Return the (X, Y) coordinate for the center point of the cell that contains the specified text.  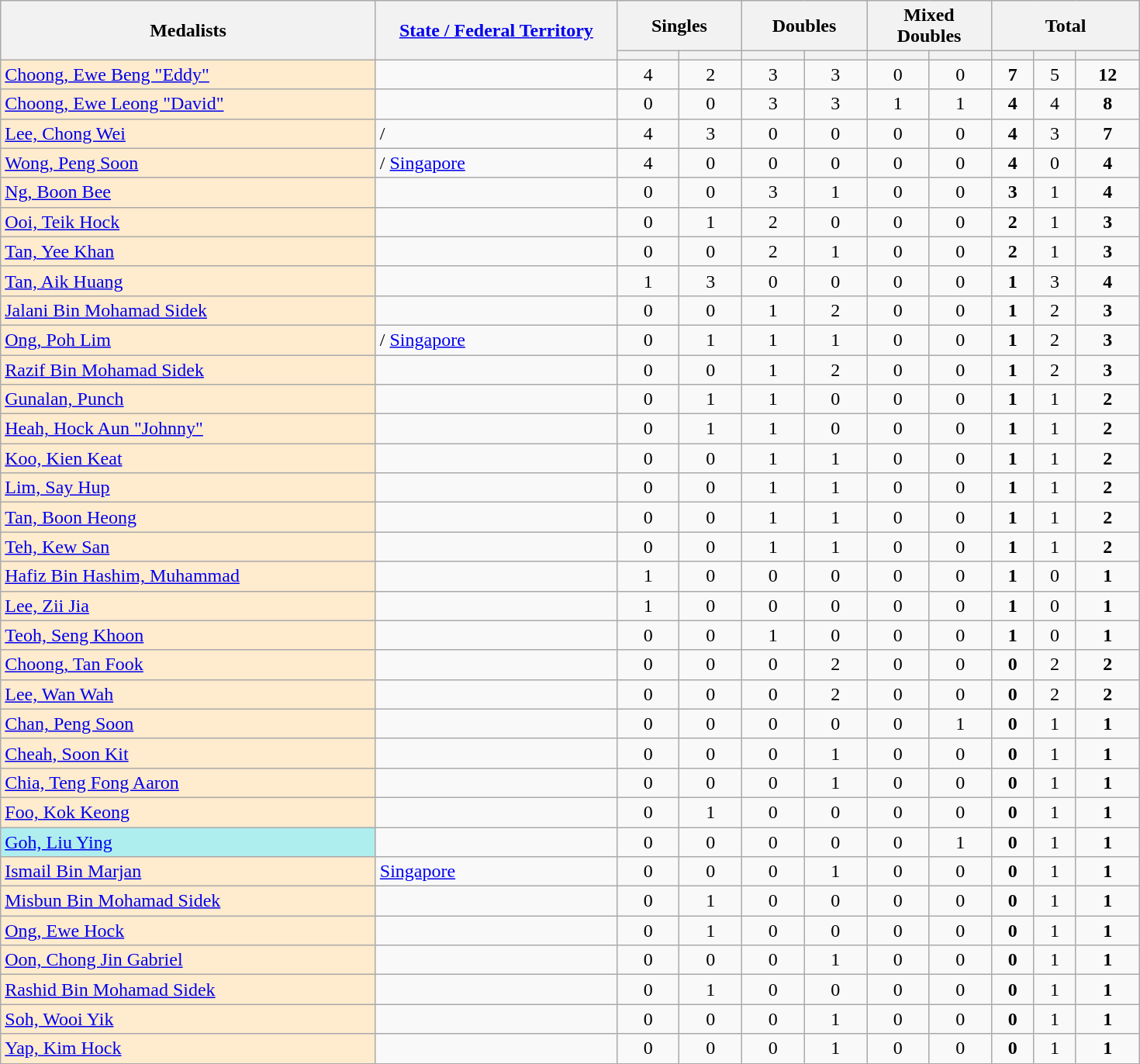
Yap, Kim Hock (188, 1048)
Cheah, Soon Kit (188, 753)
Tan, Aik Huang (188, 281)
Lim, Say Hup (188, 488)
Lee, Wan Wah (188, 694)
Mixed Doubles (929, 26)
Total (1066, 26)
Singles (679, 26)
Jalani Bin Mohamad Sidek (188, 310)
Goh, Liu Ying (188, 841)
State / Federal Territory (496, 30)
12 (1107, 74)
/ (496, 133)
Ng, Boon Bee (188, 192)
Teoh, Seng Khoon (188, 635)
Chan, Peng Soon (188, 724)
Lee, Zii Jia (188, 606)
Tan, Boon Heong (188, 517)
Chia, Teng Fong Aaron (188, 782)
Singapore (496, 872)
Soh, Wooi Yik (188, 1019)
Teh, Kew San (188, 547)
Foo, Kok Keong (188, 812)
Ong, Ewe Hock (188, 931)
Choong, Ewe Beng "Eddy" (188, 74)
Choong, Tan Fook (188, 665)
Rashid Bin Mohamad Sidek (188, 990)
5 (1055, 74)
Gunalan, Punch (188, 399)
Ismail Bin Marjan (188, 872)
Medalists (188, 30)
Wong, Peng Soon (188, 163)
Razif Bin Mohamad Sidek (188, 370)
Heah, Hock Aun "Johnny" (188, 429)
Hafiz Bin Hashim, Muhammad (188, 576)
Ong, Poh Lim (188, 340)
Oon, Chong Jin Gabriel (188, 960)
8 (1107, 104)
Doubles (803, 26)
Misbun Bin Mohamad Sidek (188, 901)
Tan, Yee Khan (188, 251)
Lee, Chong Wei (188, 133)
Ooi, Teik Hock (188, 222)
Koo, Kien Keat (188, 458)
Choong, Ewe Leong "David" (188, 104)
